For the text-containing cell, return its midpoint in [X, Y] coordinate format. 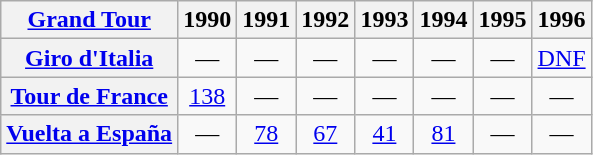
67 [326, 134]
Tour de France [90, 96]
41 [384, 134]
DNF [562, 58]
1993 [384, 20]
Vuelta a España [90, 134]
1994 [444, 20]
81 [444, 134]
78 [266, 134]
138 [208, 96]
1995 [502, 20]
Grand Tour [90, 20]
Giro d'Italia [90, 58]
1990 [208, 20]
1996 [562, 20]
1992 [326, 20]
1991 [266, 20]
